Provide the [x, y] coordinate of the cell's center where the given text is located.  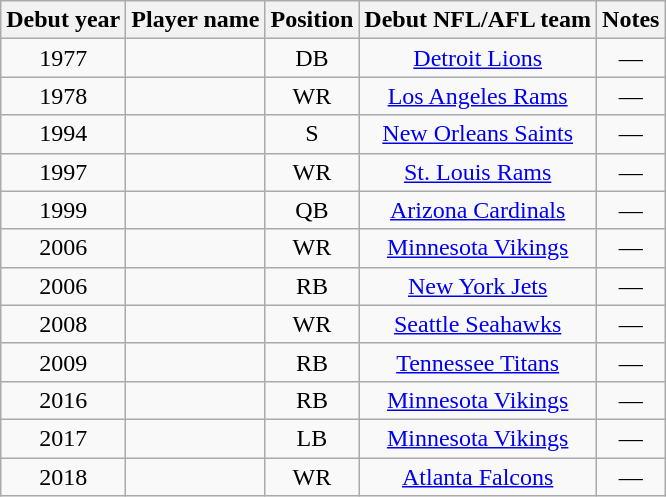
2009 [64, 362]
Debut NFL/AFL team [478, 20]
Notes [631, 20]
Arizona Cardinals [478, 210]
1994 [64, 134]
1977 [64, 58]
St. Louis Rams [478, 172]
2016 [64, 400]
LB [312, 438]
2018 [64, 477]
QB [312, 210]
2017 [64, 438]
1999 [64, 210]
1997 [64, 172]
1978 [64, 96]
S [312, 134]
Seattle Seahawks [478, 324]
Debut year [64, 20]
Los Angeles Rams [478, 96]
Position [312, 20]
Tennessee Titans [478, 362]
New Orleans Saints [478, 134]
Atlanta Falcons [478, 477]
Player name [196, 20]
DB [312, 58]
New York Jets [478, 286]
Detroit Lions [478, 58]
2008 [64, 324]
